Extract the (x, y) coordinate from the center of the cell holding the provided text.  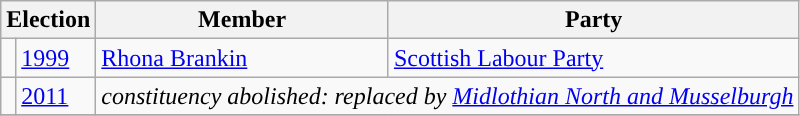
Member (242, 20)
2011 (56, 96)
Rhona Brankin (242, 58)
Party (594, 20)
Election (48, 20)
Scottish Labour Party (594, 58)
constituency abolished: replaced by Midlothian North and Musselburgh (448, 96)
1999 (56, 58)
